Provide the [x, y] coordinate of the cell's center where the given text is located.  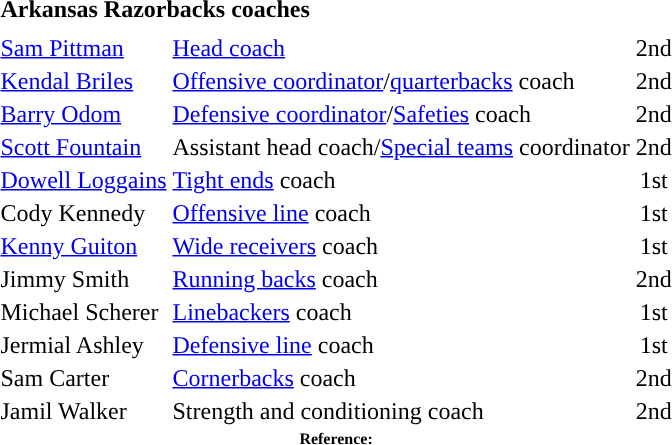
Defensive line coach [401, 345]
Tight ends coach [401, 180]
Strength and conditioning coach [401, 411]
Cornerbacks coach [401, 378]
Running backs coach [401, 279]
Wide receivers coach [401, 246]
Head coach [401, 48]
Offensive coordinator/quarterbacks coach [401, 81]
Defensive coordinator/Safeties coach [401, 114]
Assistant head coach/Special teams coordinator [401, 147]
Linebackers coach [401, 312]
Offensive line coach [401, 213]
